Return (X, Y) of the center of cell containing provided text 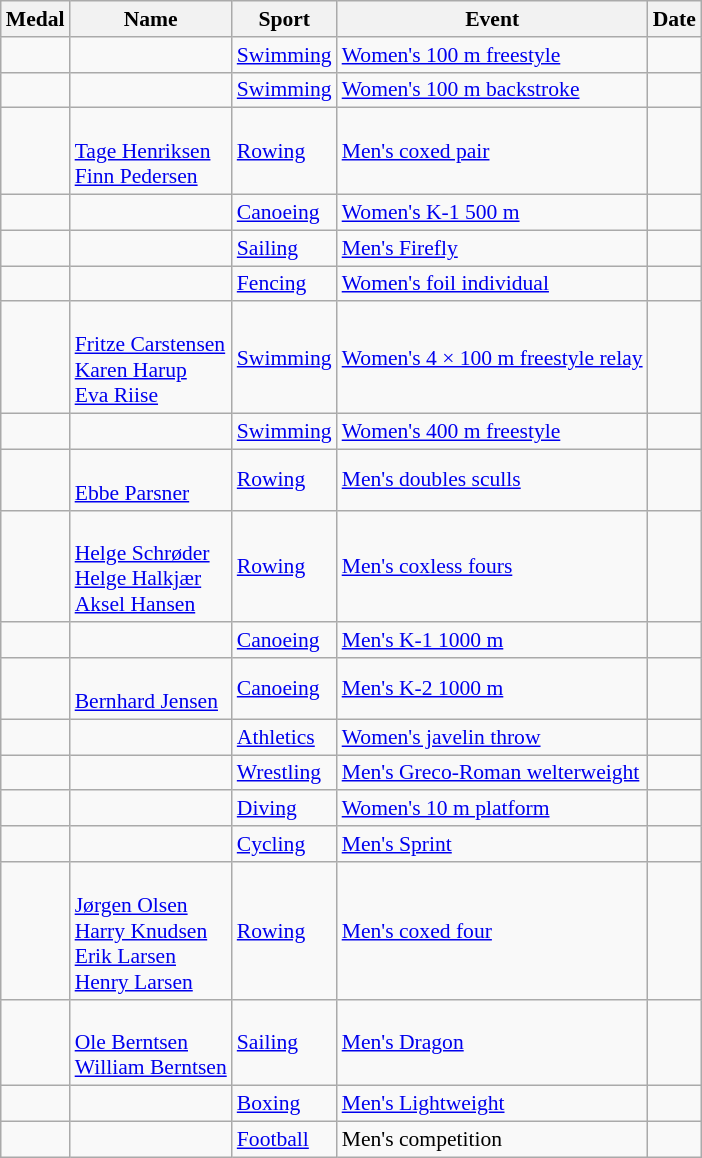
Athletics (284, 737)
Helge Schrøder Helge Halkjær Aksel Hansen (151, 566)
Men's coxless fours (492, 566)
Men's K-1 1000 m (492, 641)
Men's Firefly (492, 248)
Tage Henriksen Finn Pedersen (151, 152)
Men's Greco-Roman welterweight (492, 773)
Men's Sprint (492, 844)
Boxing (284, 1104)
Medal (36, 19)
Ole BerntsenWilliam Berntsen (151, 1042)
Jørgen OlsenHarry KnudsenErik LarsenHenry Larsen (151, 931)
Men's K-2 1000 m (492, 688)
Date (674, 19)
Women's foil individual (492, 284)
Women's K-1 500 m (492, 213)
Name (151, 19)
Cycling (284, 844)
Football (284, 1140)
Women's 4 × 100 m freestyle relay (492, 358)
Women's 10 m platform (492, 809)
Women's 100 m freestyle (492, 55)
Ebbe Parsner (151, 480)
Men's competition (492, 1140)
Sport (284, 19)
Men's doubles sculls (492, 480)
Men's Lightweight (492, 1104)
Event (492, 19)
Diving (284, 809)
Wrestling (284, 773)
Men's coxed four (492, 931)
Women's 400 m freestyle (492, 432)
Bernhard Jensen (151, 688)
Men's coxed pair (492, 152)
Women's 100 m backstroke (492, 90)
Women's javelin throw (492, 737)
Fencing (284, 284)
Men's Dragon (492, 1042)
Fritze Carstensen Karen HarupEva Riise (151, 358)
